Provide the [X, Y] coordinate of the cell's center where the given text is located.  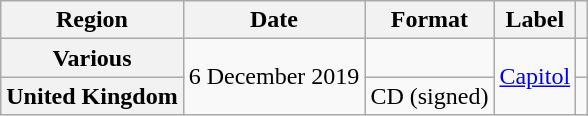
Region [92, 20]
Various [92, 58]
United Kingdom [92, 96]
6 December 2019 [274, 77]
CD (signed) [430, 96]
Capitol [535, 77]
Label [535, 20]
Date [274, 20]
Format [430, 20]
